Locate the cell with the specified text and output its (x, y) center coordinate. 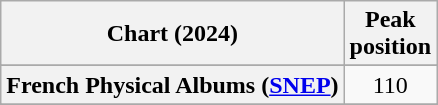
Chart (2024) (172, 34)
Peakposition (390, 34)
110 (390, 85)
French Physical Albums (SNEP) (172, 85)
